Pinpoint the cell where the given text exists, returning its (x, y) midpoint coordinate. 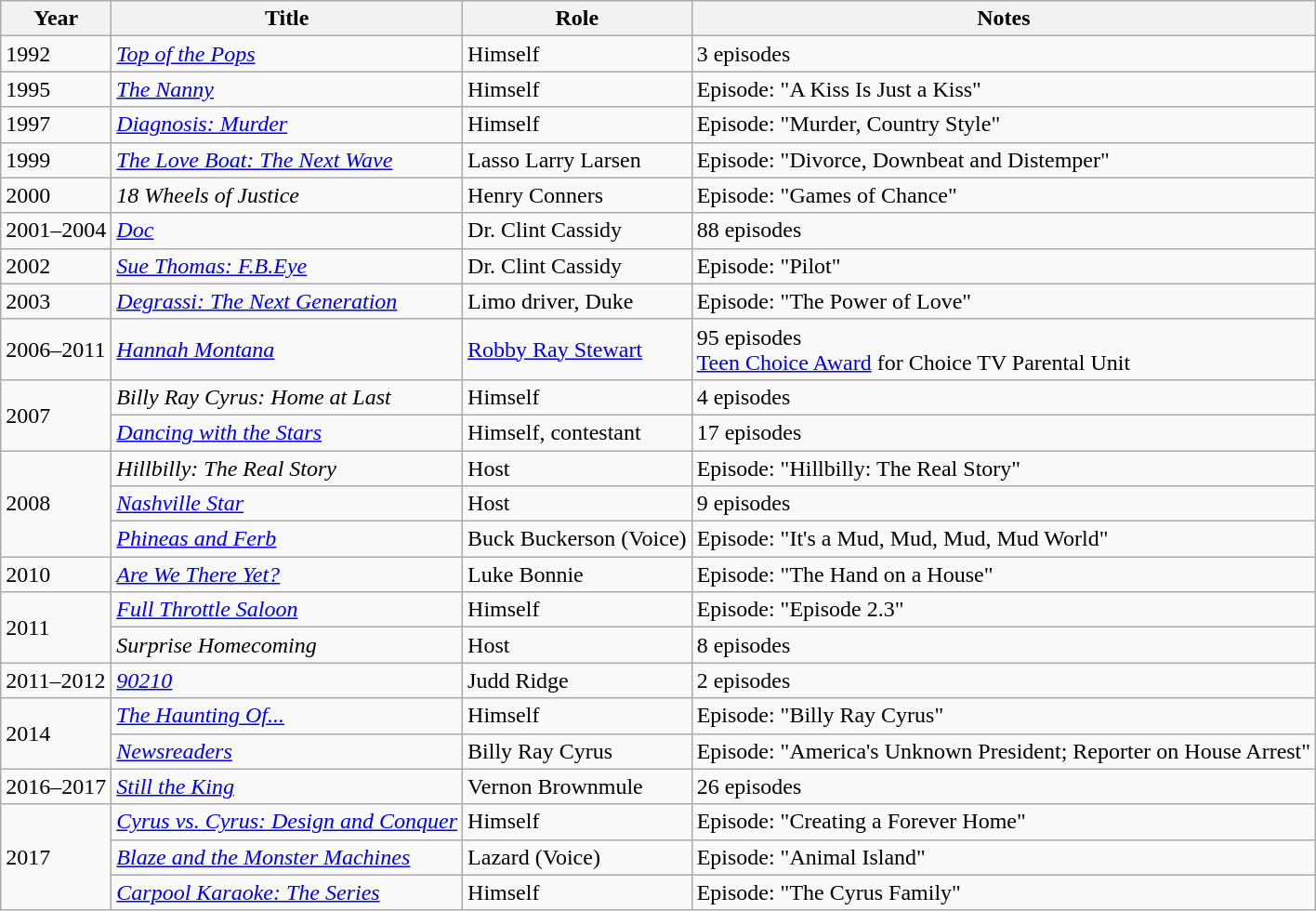
Billy Ray Cyrus (578, 751)
9 episodes (1004, 504)
Episode: "Divorce, Downbeat and Distemper" (1004, 160)
2011 (56, 627)
2006–2011 (56, 350)
Lasso Larry Larsen (578, 160)
Notes (1004, 19)
Blaze and the Monster Machines (287, 857)
Cyrus vs. Cyrus: Design and Conquer (287, 822)
Doc (287, 231)
Newsreaders (287, 751)
2001–2004 (56, 231)
90210 (287, 680)
Episode: "Murder, Country Style" (1004, 125)
2000 (56, 195)
Phineas and Ferb (287, 539)
Degrassi: The Next Generation (287, 301)
26 episodes (1004, 786)
Episode: "Games of Chance" (1004, 195)
Buck Buckerson (Voice) (578, 539)
Are We There Yet? (287, 574)
Role (578, 19)
The Haunting Of... (287, 716)
2016–2017 (56, 786)
Nashville Star (287, 504)
Still the King (287, 786)
Episode: "Billy Ray Cyrus" (1004, 716)
Himself, contestant (578, 432)
Surprise Homecoming (287, 645)
Full Throttle Saloon (287, 610)
Limo driver, Duke (578, 301)
1995 (56, 89)
Title (287, 19)
2003 (56, 301)
Diagnosis: Murder (287, 125)
Henry Conners (578, 195)
2014 (56, 733)
Episode: "Pilot" (1004, 266)
Luke Bonnie (578, 574)
Episode: "Hillbilly: The Real Story" (1004, 468)
Hillbilly: The Real Story (287, 468)
Episode: "The Hand on a House" (1004, 574)
Top of the Pops (287, 54)
Dancing with the Stars (287, 432)
2017 (56, 857)
18 Wheels of Justice (287, 195)
88 episodes (1004, 231)
Episode: "Episode 2.3" (1004, 610)
Episode: "A Kiss Is Just a Kiss" (1004, 89)
1999 (56, 160)
Lazard (Voice) (578, 857)
Episode: "Creating a Forever Home" (1004, 822)
Episode: "The Power of Love" (1004, 301)
The Love Boat: The Next Wave (287, 160)
8 episodes (1004, 645)
2008 (56, 503)
2 episodes (1004, 680)
Carpool Karaoke: The Series (287, 892)
2011–2012 (56, 680)
Year (56, 19)
4 episodes (1004, 397)
Episode: "America's Unknown President; Reporter on House Arrest" (1004, 751)
The Nanny (287, 89)
Episode: "It's a Mud, Mud, Mud, Mud World" (1004, 539)
Judd Ridge (578, 680)
95 episodesTeen Choice Award for Choice TV Parental Unit (1004, 350)
17 episodes (1004, 432)
Hannah Montana (287, 350)
1992 (56, 54)
3 episodes (1004, 54)
Episode: "The Cyrus Family" (1004, 892)
Sue Thomas: F.B.Eye (287, 266)
2002 (56, 266)
2010 (56, 574)
2007 (56, 415)
1997 (56, 125)
Robby Ray Stewart (578, 350)
Vernon Brownmule (578, 786)
Episode: "Animal Island" (1004, 857)
Billy Ray Cyrus: Home at Last (287, 397)
